Locate the cell with the specified text and output its (X, Y) center coordinate. 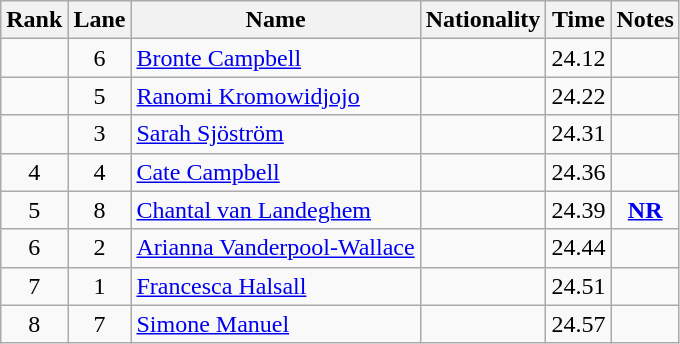
Cate Campbell (276, 172)
24.12 (578, 58)
Rank (34, 20)
Lane (100, 20)
24.39 (578, 210)
Time (578, 20)
NR (645, 210)
24.22 (578, 96)
24.31 (578, 134)
Ranomi Kromowidjojo (276, 96)
Arianna Vanderpool-Wallace (276, 248)
24.57 (578, 324)
24.51 (578, 286)
Name (276, 20)
2 (100, 248)
Simone Manuel (276, 324)
Nationality (483, 20)
Chantal van Landeghem (276, 210)
Francesca Halsall (276, 286)
Bronte Campbell (276, 58)
Notes (645, 20)
3 (100, 134)
24.44 (578, 248)
Sarah Sjöström (276, 134)
24.36 (578, 172)
1 (100, 286)
